Search for the cell housing the specified text and yield its [X, Y] center coordinate. 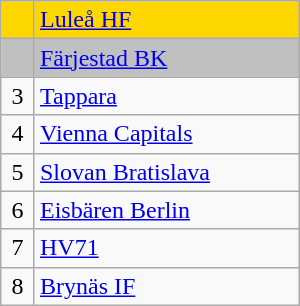
Tappara [166, 96]
6 [18, 210]
Eisbären Berlin [166, 210]
7 [18, 248]
5 [18, 172]
HV71 [166, 248]
Slovan Bratislava [166, 172]
Färjestad BK [166, 58]
8 [18, 286]
Brynäs IF [166, 286]
Luleå HF [166, 20]
Vienna Capitals [166, 134]
4 [18, 134]
3 [18, 96]
